Return [X, Y] of the center of cell containing provided text 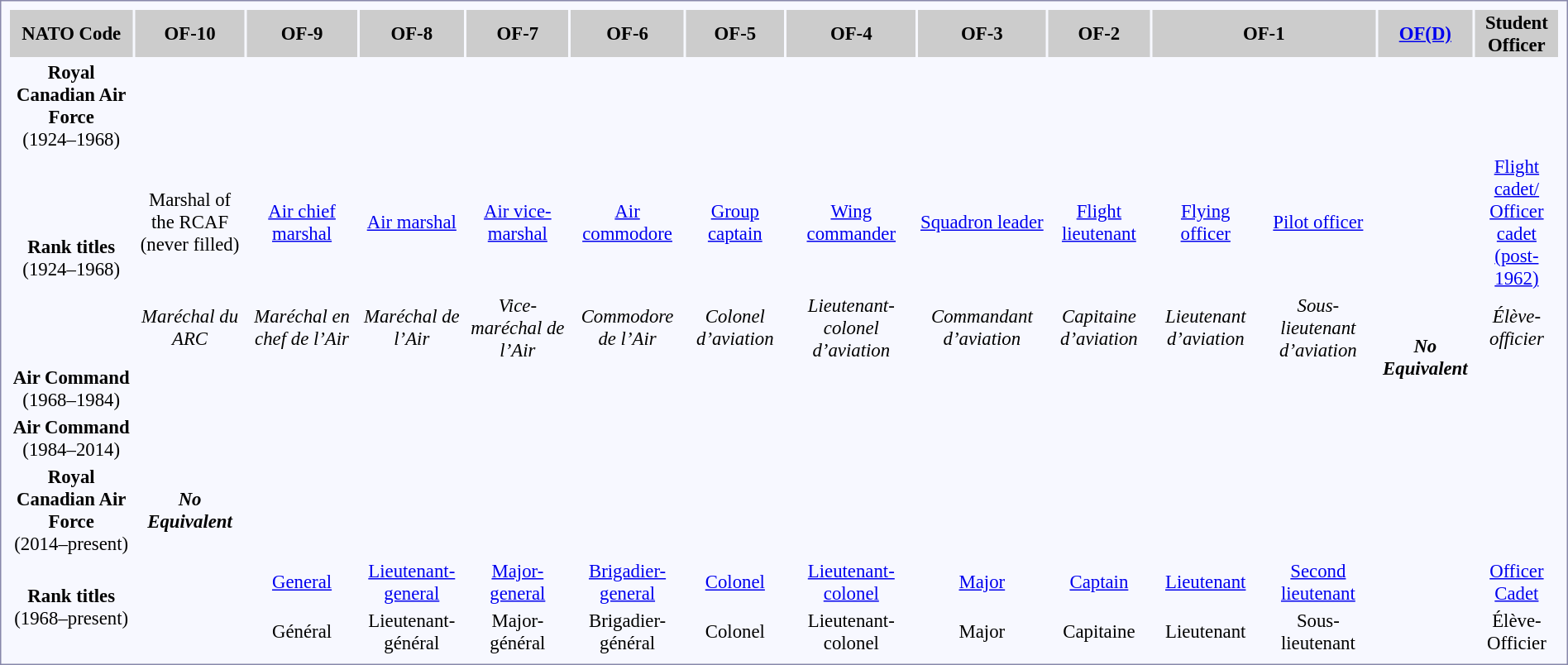
Air Command(1968–1984) [71, 389]
Général [303, 632]
OF-2 [1098, 33]
Lieutenant d’aviation [1206, 328]
Student Officer [1517, 33]
Flying officer [1206, 222]
Officer Cadet [1517, 582]
Sous-lieutenant [1318, 632]
Air marshal [412, 222]
Sous-lieutenant d’aviation [1318, 328]
Élève-officier [1517, 328]
Maréchal de l’Air [412, 328]
Lieutenant-général [412, 632]
Air Command(1984–2014) [71, 438]
Air commodore [628, 222]
Pilot officer [1318, 222]
Brigadier-général [628, 632]
OF-1 [1264, 33]
Flight lieutenant [1098, 222]
Rank titles(1968–present) [71, 607]
Air chief marshal [303, 222]
OF-4 [851, 33]
Squadron leader [982, 222]
Rank titles(1924–1968) [71, 258]
Maréchal en chef de l’Air [303, 328]
Group captain [735, 222]
Commandant d’aviation [982, 328]
Royal Canadian Air Force(2014–present) [71, 510]
OF-10 [189, 33]
Capitaine d’aviation [1098, 328]
Major-general [518, 582]
Flight cadet/Officer cadet(post-1962) [1517, 222]
OF-7 [518, 33]
Vice-maréchal de l’Air [518, 328]
Captain [1098, 582]
Marshal of the RCAF(never filled) [189, 222]
Major-général [518, 632]
Capitaine [1098, 632]
Lieutenant-colonel d’aviation [851, 328]
General [303, 582]
Maréchal du ARC [189, 328]
Secondlieutenant [1318, 582]
OF-8 [412, 33]
OF-6 [628, 33]
Brigadier-general [628, 582]
Colonel d’aviation [735, 328]
Élève-Officier [1517, 632]
Royal Canadian Air Force(1924–1968) [71, 106]
NATO Code [71, 33]
Commodore de l’Air [628, 328]
Lieutenant-general [412, 582]
OF-3 [982, 33]
OF(D) [1426, 33]
OF-9 [303, 33]
Air vice-marshal [518, 222]
Wing commander [851, 222]
OF-5 [735, 33]
